Provide the (X, Y) coordinate of the cell's center where the given text is located.  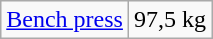
97,5 kg (170, 20)
Bench press (65, 20)
